Search for the cell housing the specified text and yield its (X, Y) center coordinate. 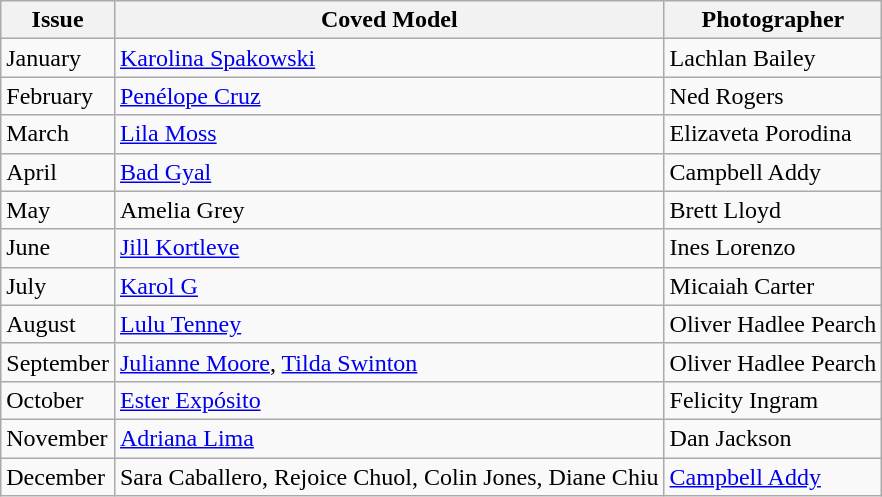
July (58, 286)
August (58, 324)
Sara Caballero, Rejoice Chuol, Colin Jones, Diane Chiu (389, 477)
October (58, 400)
Lachlan Bailey (773, 58)
Adriana Lima (389, 438)
Micaiah Carter (773, 286)
Julianne Moore, Tilda Swinton (389, 362)
May (58, 210)
Bad Gyal (389, 172)
January (58, 58)
Dan Jackson (773, 438)
March (58, 134)
Lila Moss (389, 134)
Jill Kortleve (389, 248)
February (58, 96)
November (58, 438)
Ester Expósito (389, 400)
June (58, 248)
April (58, 172)
Ines Lorenzo (773, 248)
Penélope Cruz (389, 96)
Karolina Spakowski (389, 58)
Ned Rogers (773, 96)
September (58, 362)
Karol G (389, 286)
Felicity Ingram (773, 400)
Lulu Tenney (389, 324)
Brett Lloyd (773, 210)
December (58, 477)
Elizaveta Porodina (773, 134)
Issue (58, 20)
Coved Model (389, 20)
Photographer (773, 20)
Amelia Grey (389, 210)
